Return the [x, y] coordinate for the center point of the cell that contains the specified text.  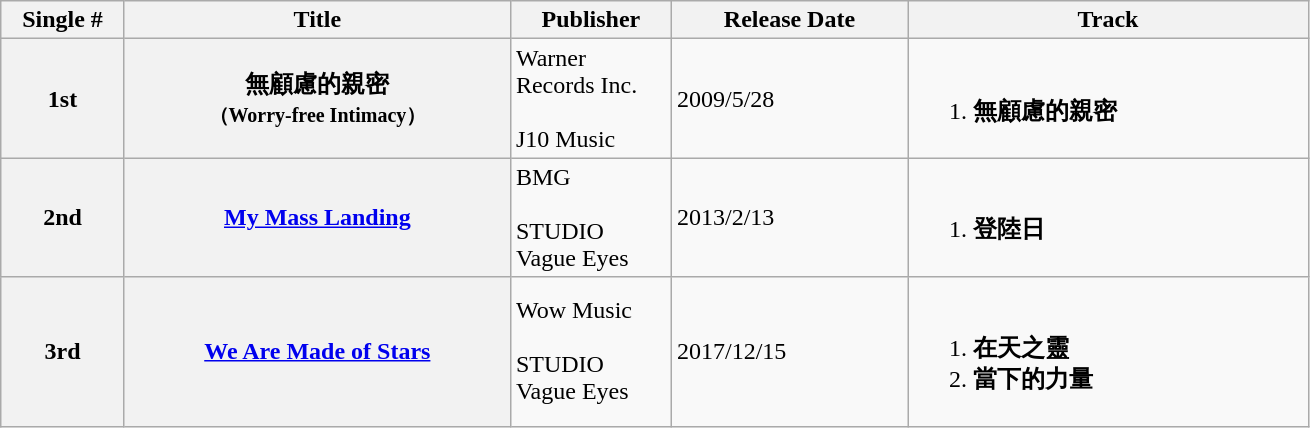
2013/2/13 [789, 218]
Wow MusicSTUDIO Vague Eyes [590, 352]
Single # [63, 20]
無顧慮的親密 [1108, 98]
Release Date [789, 20]
1st [63, 98]
Track [1108, 20]
3rd [63, 352]
2017/12/15 [789, 352]
BMGSTUDIO Vague Eyes [590, 218]
Title [317, 20]
登陸日 [1108, 218]
在天之靈當下的力量 [1108, 352]
Publisher [590, 20]
無顧慮的親密（Worry-free Intimacy） [317, 98]
2nd [63, 218]
2009/5/28 [789, 98]
Warner Records Inc.J10 Music [590, 98]
My Mass Landing [317, 218]
We Are Made of Stars [317, 352]
